From the cell containing the given text, extract its center point as (x, y) coordinate. 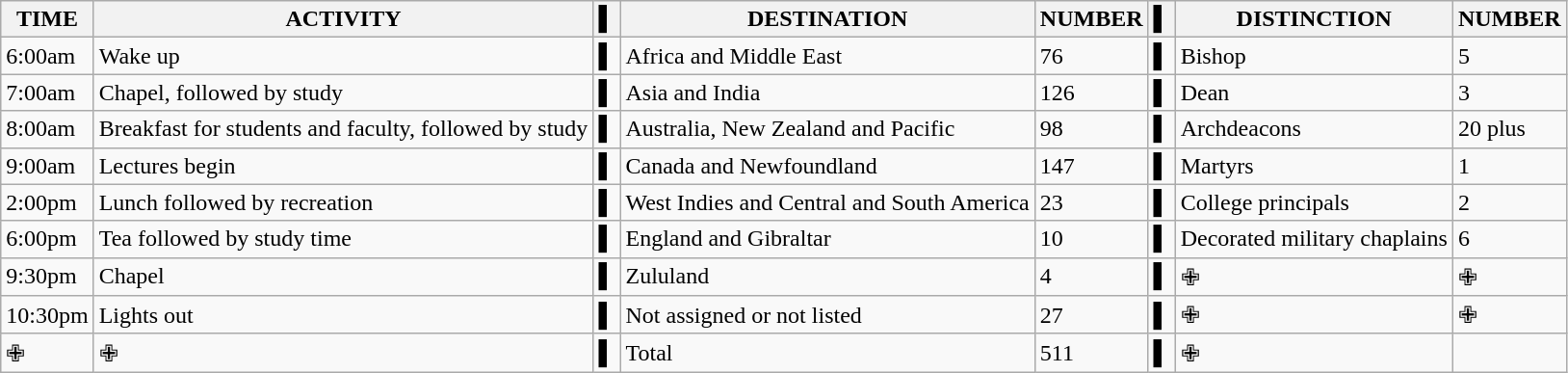
Lunch followed by recreation (343, 202)
Wake up (343, 56)
23 (1091, 202)
126 (1091, 93)
Decorated military chaplains (1314, 239)
98 (1091, 129)
Australia, New Zealand and Pacific (827, 129)
Chapel (343, 277)
Bishop (1314, 56)
College principals (1314, 202)
6:00pm (47, 239)
Breakfast for students and faculty, followed by study (343, 129)
Archdeacons (1314, 129)
Zululand (827, 277)
Asia and India (827, 93)
DISTINCTION (1314, 19)
Canada and Newfoundland (827, 166)
9:00am (47, 166)
West Indies and Central and South America (827, 202)
3 (1509, 93)
ACTIVITY (343, 19)
147 (1091, 166)
Dean (1314, 93)
2 (1509, 202)
Lectures begin (343, 166)
9:30pm (47, 277)
Not assigned or not listed (827, 315)
511 (1091, 353)
Africa and Middle East (827, 56)
Tea followed by study time (343, 239)
TIME (47, 19)
6 (1509, 239)
27 (1091, 315)
Lights out (343, 315)
Martyrs (1314, 166)
Total (827, 353)
8:00am (47, 129)
2:00pm (47, 202)
10 (1091, 239)
7:00am (47, 93)
20 plus (1509, 129)
76 (1091, 56)
DESTINATION (827, 19)
4 (1091, 277)
Chapel, followed by study (343, 93)
England and Gibraltar (827, 239)
1 (1509, 166)
5 (1509, 56)
10:30pm (47, 315)
6:00am (47, 56)
